Determine the [x, y] coordinate at the center of the cell enclosing the given text.  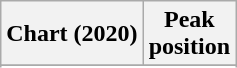
Chart (2020) [72, 34]
Peakposition [189, 34]
